For the text-containing cell, return its midpoint in [x, y] coordinate format. 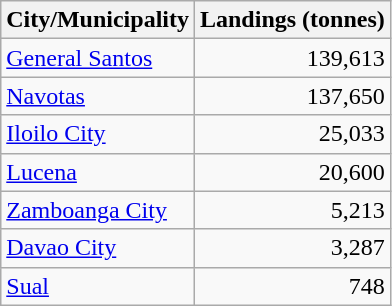
5,213 [292, 210]
Iloilo City [98, 134]
Zamboanga City [98, 210]
20,600 [292, 172]
City/Municipality [98, 20]
Davao City [98, 248]
Landings (tonnes) [292, 20]
Navotas [98, 96]
3,287 [292, 248]
137,650 [292, 96]
Lucena [98, 172]
Sual [98, 286]
139,613 [292, 58]
748 [292, 286]
25,033 [292, 134]
General Santos [98, 58]
